Find where the given text appears and provide that cell's center as (x, y) coordinate. 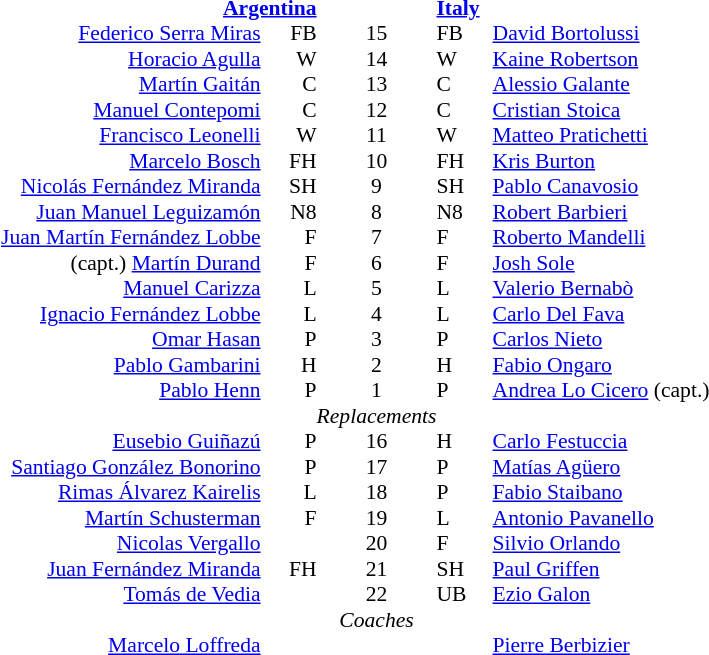
19 (377, 518)
21 (377, 569)
9 (377, 187)
18 (377, 493)
1 (377, 391)
Coaches (377, 620)
12 (377, 110)
14 (377, 59)
6 (377, 263)
Replacements (377, 416)
UB (464, 595)
5 (377, 289)
15 (377, 33)
11 (377, 135)
4 (377, 314)
17 (377, 467)
2 (377, 365)
7 (377, 237)
13 (377, 85)
16 (377, 441)
22 (377, 595)
10 (377, 161)
20 (377, 543)
8 (377, 212)
3 (377, 339)
